Identify which cell holds the provided text, then report its (X, Y) central coordinate. 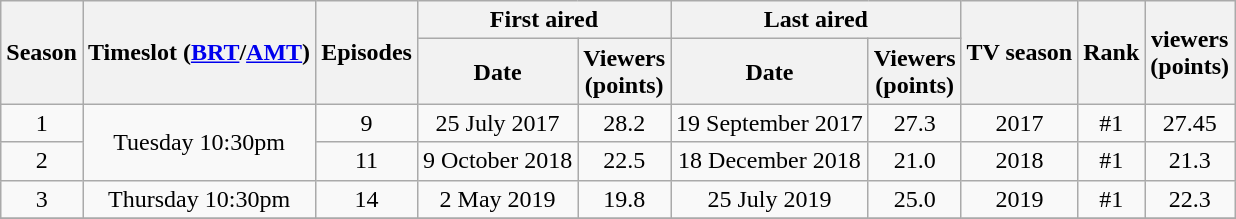
Timeslot (BRT/AMT) (198, 52)
27.3 (914, 123)
19.8 (624, 199)
Tuesday 10:30pm (198, 142)
22.3 (1190, 199)
25 July 2017 (497, 123)
21.0 (914, 161)
2019 (1020, 199)
2 (42, 161)
2 May 2019 (497, 199)
2018 (1020, 161)
11 (367, 161)
Last aired (816, 20)
Thursday 10:30pm (198, 199)
25 July 2019 (770, 199)
Episodes (367, 52)
14 (367, 199)
28.2 (624, 123)
22.5 (624, 161)
2017 (1020, 123)
Season (42, 52)
viewers (points) (1190, 52)
19 September 2017 (770, 123)
TV season (1020, 52)
Rank (1112, 52)
1 (42, 123)
25.0 (914, 199)
18 December 2018 (770, 161)
3 (42, 199)
27.45 (1190, 123)
First aired (544, 20)
9 (367, 123)
21.3 (1190, 161)
9 October 2018 (497, 161)
